Output the (x, y) coordinate of the center of the cell containing the given text.  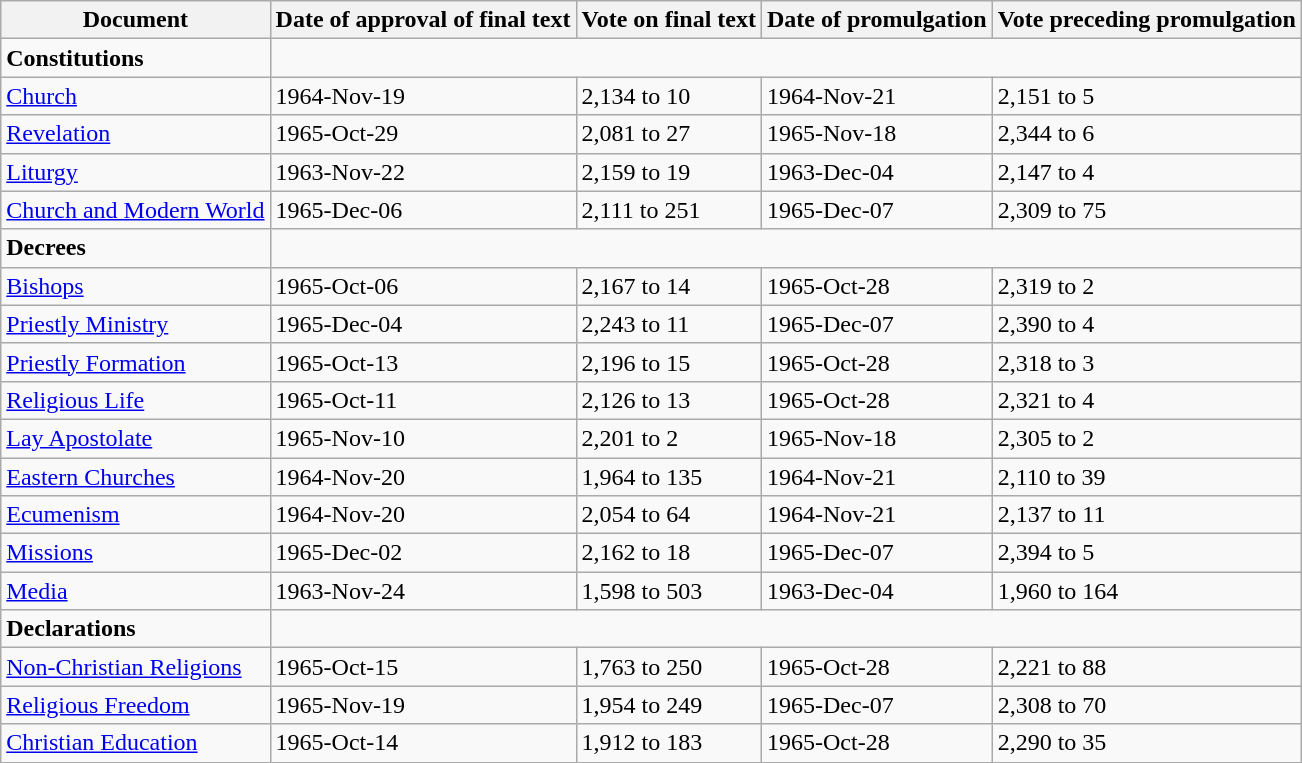
1,598 to 503 (669, 591)
Vote preceding promulgation (1146, 20)
2,151 to 5 (1146, 96)
Revelation (136, 134)
2,319 to 2 (1146, 286)
2,394 to 5 (1146, 553)
2,134 to 10 (669, 96)
Eastern Churches (136, 477)
Date of promulgation (878, 20)
1965-Dec-02 (423, 553)
2,054 to 64 (669, 515)
1965-Oct-11 (423, 400)
2,290 to 35 (1146, 743)
Lay Apostolate (136, 438)
Christian Education (136, 743)
2,126 to 13 (669, 400)
Media (136, 591)
2,201 to 2 (669, 438)
2,243 to 11 (669, 324)
1965-Oct-15 (423, 667)
2,305 to 2 (1146, 438)
1965-Dec-06 (423, 210)
Vote on final text (669, 20)
1963-Nov-22 (423, 172)
1965-Nov-19 (423, 705)
2,308 to 70 (1146, 705)
2,344 to 6 (1146, 134)
1965-Dec-04 (423, 324)
2,162 to 18 (669, 553)
2,167 to 14 (669, 286)
2,196 to 15 (669, 362)
Liturgy (136, 172)
2,159 to 19 (669, 172)
1,763 to 250 (669, 667)
1964-Nov-19 (423, 96)
2,137 to 11 (1146, 515)
1965-Oct-13 (423, 362)
1,960 to 164 (1146, 591)
2,318 to 3 (1146, 362)
Missions (136, 553)
Declarations (136, 629)
1965-Nov-10 (423, 438)
Constitutions (136, 58)
1963-Nov-24 (423, 591)
2,309 to 75 (1146, 210)
2,111 to 251 (669, 210)
2,147 to 4 (1146, 172)
Ecumenism (136, 515)
Priestly Ministry (136, 324)
Religious Life (136, 400)
Church (136, 96)
Document (136, 20)
Church and Modern World (136, 210)
1,912 to 183 (669, 743)
1965-Oct-14 (423, 743)
2,321 to 4 (1146, 400)
1,954 to 249 (669, 705)
2,081 to 27 (669, 134)
1965-Oct-06 (423, 286)
Date of approval of final text (423, 20)
Non-Christian Religions (136, 667)
Priestly Formation (136, 362)
Decrees (136, 248)
1965-Oct-29 (423, 134)
2,221 to 88 (1146, 667)
2,390 to 4 (1146, 324)
Bishops (136, 286)
2,110 to 39 (1146, 477)
Religious Freedom (136, 705)
1,964 to 135 (669, 477)
